For the text-containing cell, return its midpoint in (X, Y) coordinate format. 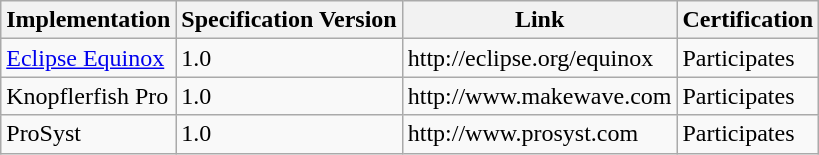
http://eclipse.org/equinox (540, 58)
Certification (748, 20)
Specification Version (289, 20)
Knopflerfish Pro (88, 96)
Eclipse Equinox (88, 58)
Link (540, 20)
Implementation (88, 20)
ProSyst (88, 134)
http://www.makewave.com (540, 96)
http://www.prosyst.com (540, 134)
